Locate the cell with the specified text and output its (X, Y) center coordinate. 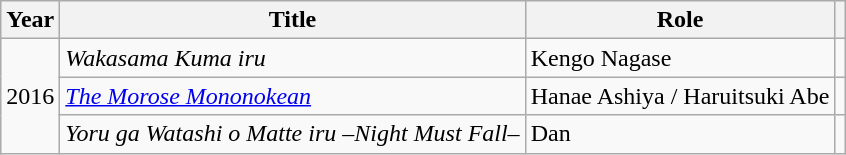
Kengo Nagase (680, 58)
Hanae Ashiya / Haruitsuki Abe (680, 96)
Wakasama Kuma iru (292, 58)
Title (292, 20)
The Morose Mononokean (292, 96)
2016 (30, 96)
Yoru ga Watashi o Matte iru –Night Must Fall– (292, 134)
Dan (680, 134)
Year (30, 20)
Role (680, 20)
